Identify which cell holds the provided text, then report its (X, Y) central coordinate. 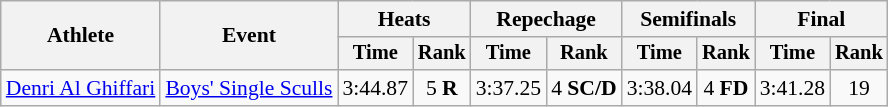
Athlete (81, 36)
19 (859, 88)
Boys' Single Sculls (248, 88)
Semifinals (688, 19)
4 SC/D (584, 88)
4 FD (726, 88)
Denri Al Ghiffari (81, 88)
3:41.28 (792, 88)
5 R (442, 88)
3:37.25 (508, 88)
Repechage (546, 19)
Final (822, 19)
Heats (404, 19)
3:38.04 (660, 88)
Event (248, 36)
3:44.87 (376, 88)
